Capture the cell that displays the provided text and extract its (x, y) central coordinate. 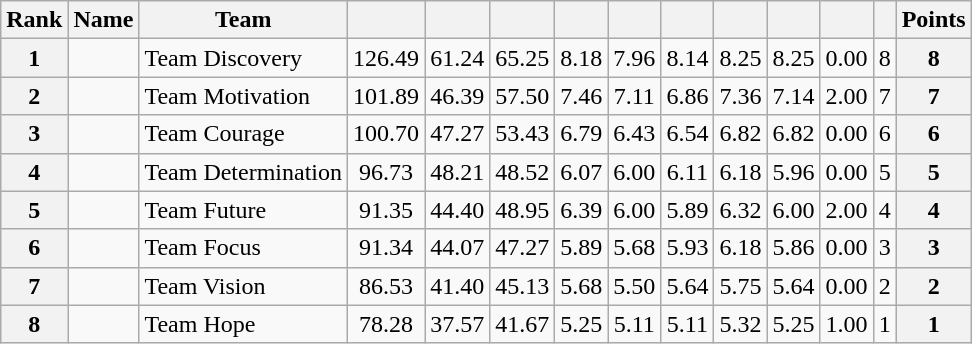
8.18 (582, 58)
7.46 (582, 96)
Team (244, 20)
78.28 (386, 324)
6.86 (688, 96)
61.24 (458, 58)
41.67 (522, 324)
48.52 (522, 172)
5.86 (794, 248)
41.40 (458, 286)
48.21 (458, 172)
91.34 (386, 248)
1.00 (846, 324)
48.95 (522, 210)
44.07 (458, 248)
Team Future (244, 210)
6.79 (582, 134)
126.49 (386, 58)
Team Vision (244, 286)
7.11 (634, 96)
91.35 (386, 210)
86.53 (386, 286)
57.50 (522, 96)
101.89 (386, 96)
Team Determination (244, 172)
5.32 (740, 324)
Points (934, 20)
44.40 (458, 210)
53.43 (522, 134)
6.39 (582, 210)
46.39 (458, 96)
6.54 (688, 134)
5.75 (740, 286)
6.43 (634, 134)
Team Courage (244, 134)
5.96 (794, 172)
6.07 (582, 172)
Name (104, 20)
45.13 (522, 286)
96.73 (386, 172)
5.93 (688, 248)
Team Discovery (244, 58)
8.14 (688, 58)
65.25 (522, 58)
6.11 (688, 172)
100.70 (386, 134)
Rank (34, 20)
7.36 (740, 96)
6.32 (740, 210)
5.50 (634, 286)
7.14 (794, 96)
Team Motivation (244, 96)
7.96 (634, 58)
Team Focus (244, 248)
Team Hope (244, 324)
37.57 (458, 324)
